Locate the cell with the specified text and output its [x, y] center coordinate. 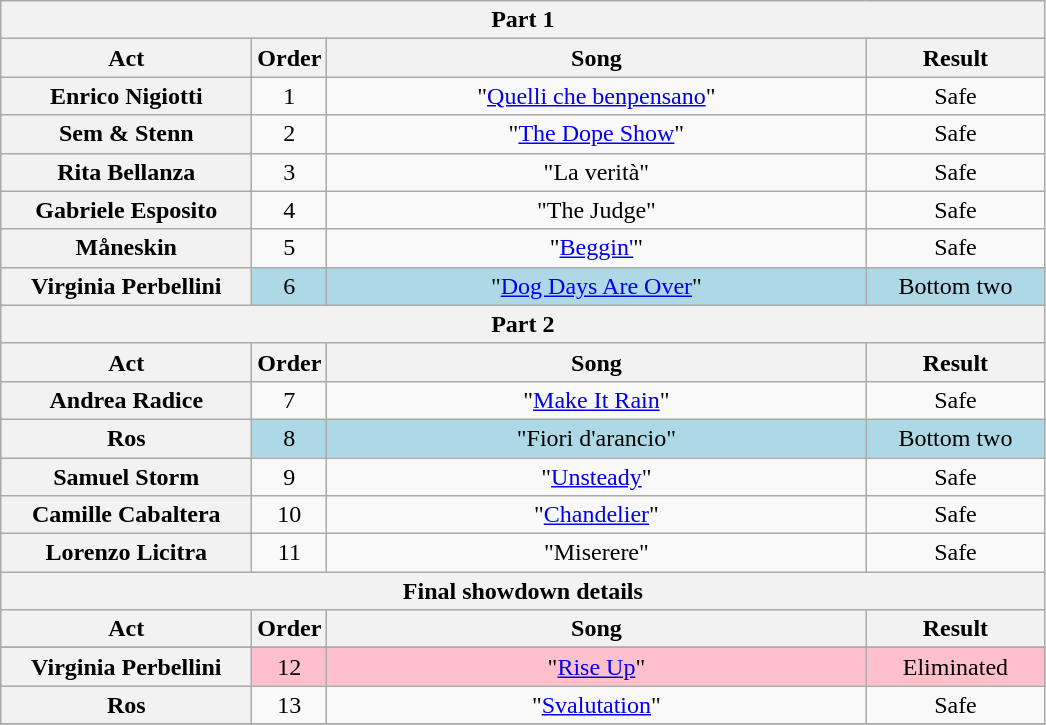
Andrea Radice [126, 400]
"La verità" [596, 172]
Final showdown details [523, 591]
"Make It Rain" [596, 400]
13 [290, 705]
"Rise Up" [596, 667]
8 [290, 438]
"Svalutation" [596, 705]
Samuel Storm [126, 477]
5 [290, 248]
Enrico Nigiotti [126, 96]
6 [290, 286]
1 [290, 96]
"Fiori d'arancio" [596, 438]
7 [290, 400]
Gabriele Esposito [126, 210]
"Beggin'" [596, 248]
"Dog Days Are Over" [596, 286]
10 [290, 515]
12 [290, 667]
Part 2 [523, 324]
Eliminated [956, 667]
11 [290, 553]
Part 1 [523, 20]
"Unsteady" [596, 477]
Måneskin [126, 248]
"The Dope Show" [596, 134]
Sem & Stenn [126, 134]
"Chandelier" [596, 515]
4 [290, 210]
2 [290, 134]
"The Judge" [596, 210]
Rita Bellanza [126, 172]
Lorenzo Licitra [126, 553]
3 [290, 172]
Camille Cabaltera [126, 515]
"Miserere" [596, 553]
9 [290, 477]
"Quelli che benpensano" [596, 96]
